Search for the cell housing the specified text and yield its (x, y) center coordinate. 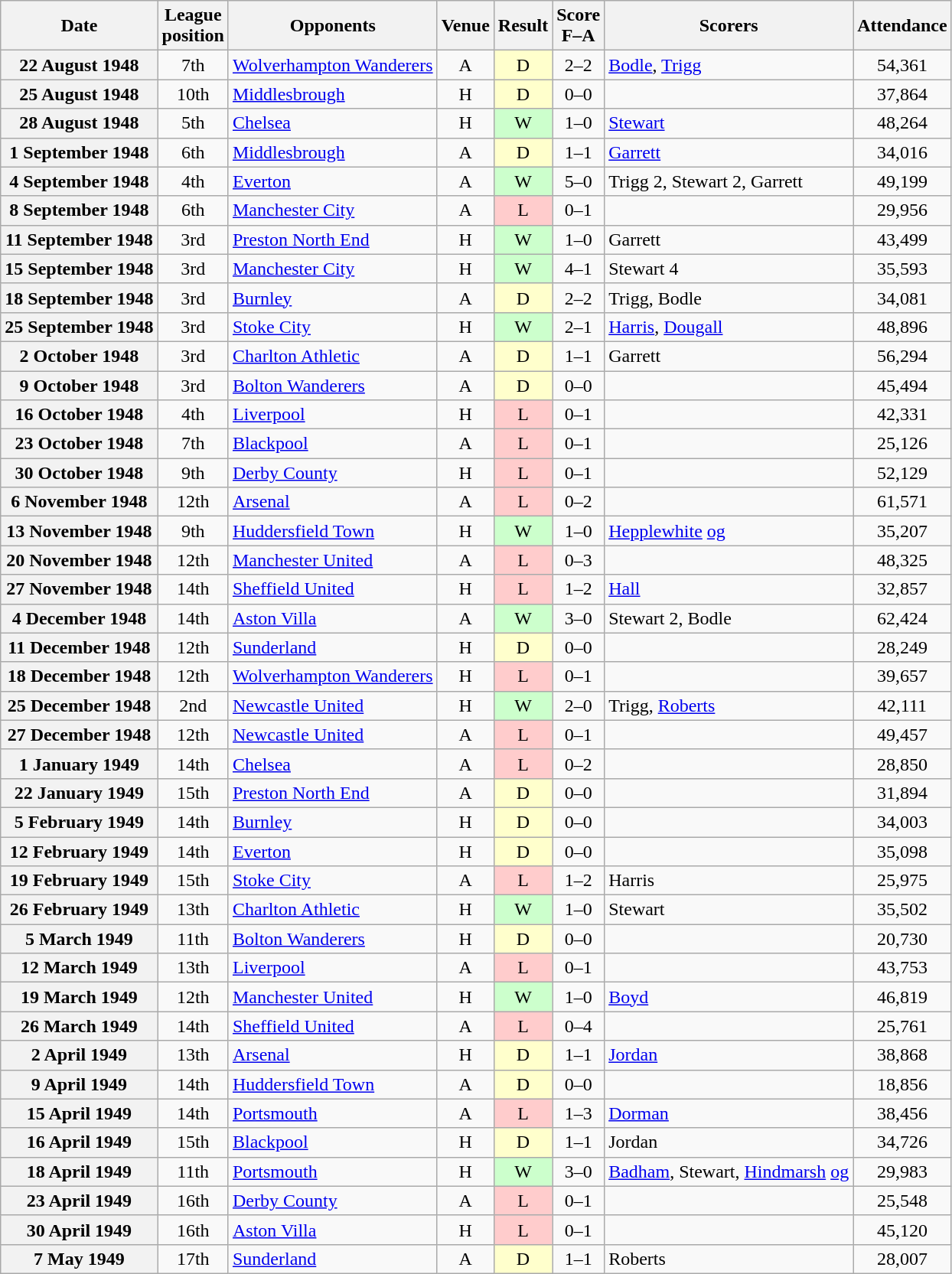
2nd (193, 705)
28,850 (902, 764)
Bodle, Trigg (729, 65)
62,424 (902, 618)
8 September 1948 (80, 210)
18 December 1948 (80, 676)
35,502 (902, 910)
20,730 (902, 939)
4–1 (579, 269)
45,494 (902, 385)
18,856 (902, 1084)
42,331 (902, 415)
Hall (729, 589)
Attendance (902, 26)
19 February 1949 (80, 881)
Stewart 4 (729, 269)
2–0 (579, 705)
9 October 1948 (80, 385)
15 September 1948 (80, 269)
42,111 (902, 705)
35,207 (902, 531)
Badham, Stewart, Hindmarsh og (729, 1171)
34,003 (902, 822)
28,249 (902, 647)
61,571 (902, 502)
6 November 1948 (80, 502)
49,457 (902, 735)
ScoreF–A (579, 26)
52,129 (902, 473)
1 September 1948 (80, 152)
25 December 1948 (80, 705)
16 October 1948 (80, 415)
9 April 1949 (80, 1084)
22 January 1949 (80, 793)
0–4 (579, 1026)
4 December 1948 (80, 618)
43,753 (902, 968)
34,081 (902, 298)
0–3 (579, 560)
27 November 1948 (80, 589)
Dorman (729, 1113)
20 November 1948 (80, 560)
38,868 (902, 1055)
Harris (729, 881)
7 May 1949 (80, 1259)
13 November 1948 (80, 531)
18 April 1949 (80, 1171)
31,894 (902, 793)
37,864 (902, 94)
Date (80, 26)
16 April 1949 (80, 1142)
5 March 1949 (80, 939)
11 September 1948 (80, 239)
29,956 (902, 210)
25 August 1948 (80, 94)
35,098 (902, 852)
35,593 (902, 269)
23 October 1948 (80, 444)
Venue (465, 26)
45,120 (902, 1230)
22 August 1948 (80, 65)
2–1 (579, 327)
28 August 1948 (80, 123)
4 September 1948 (80, 181)
30 October 1948 (80, 473)
15 April 1949 (80, 1113)
39,657 (902, 676)
23 April 1949 (80, 1201)
32,857 (902, 589)
1 January 1949 (80, 764)
25,975 (902, 881)
Trigg, Roberts (729, 705)
48,325 (902, 560)
Trigg, Bodle (729, 298)
29,983 (902, 1171)
2 October 1948 (80, 356)
25,126 (902, 444)
26 March 1949 (80, 1026)
Boyd (729, 997)
Hepplewhite og (729, 531)
34,726 (902, 1142)
5th (193, 123)
11 December 1948 (80, 647)
25,548 (902, 1201)
48,264 (902, 123)
25,761 (902, 1026)
25 September 1948 (80, 327)
2 April 1949 (80, 1055)
48,896 (902, 327)
18 September 1948 (80, 298)
1–3 (579, 1113)
Result (523, 26)
10th (193, 94)
17th (193, 1259)
49,199 (902, 181)
Leagueposition (193, 26)
Harris, Dougall (729, 327)
5–0 (579, 181)
Scorers (729, 26)
56,294 (902, 356)
54,361 (902, 65)
Roberts (729, 1259)
12 March 1949 (80, 968)
19 March 1949 (80, 997)
Opponents (332, 26)
5 February 1949 (80, 822)
43,499 (902, 239)
28,007 (902, 1259)
12 February 1949 (80, 852)
30 April 1949 (80, 1230)
38,456 (902, 1113)
26 February 1949 (80, 910)
Trigg 2, Stewart 2, Garrett (729, 181)
34,016 (902, 152)
46,819 (902, 997)
Stewart 2, Bodle (729, 618)
27 December 1948 (80, 735)
